Scan for the cell matching the given text and deliver its [X, Y] coordinate at center. 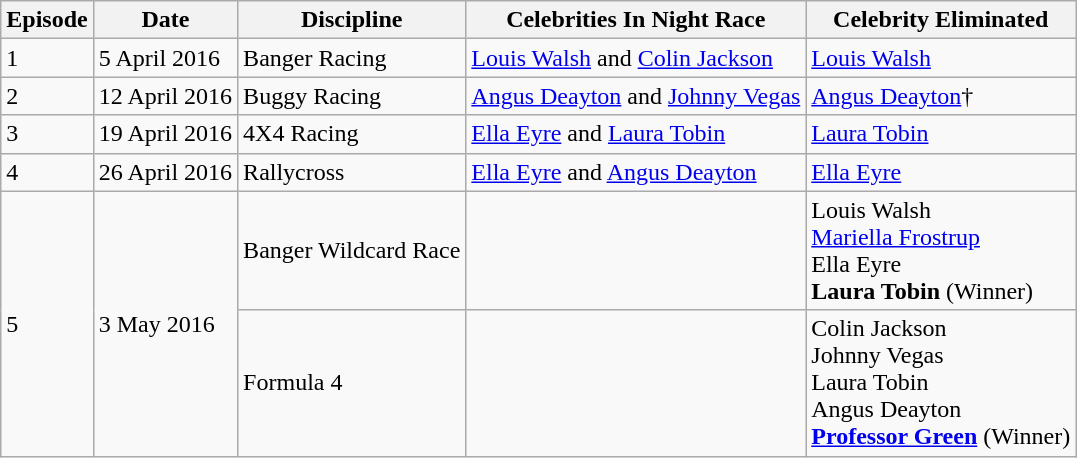
Celebrity Eliminated [941, 20]
5 [47, 324]
Formula 4 [352, 383]
Buggy Racing [352, 96]
Banger Racing [352, 58]
Louis Walsh [941, 58]
1 [47, 58]
Rallycross [352, 172]
Ella Eyre and Angus Deayton [636, 172]
Ella Eyre and Laura Tobin [636, 134]
2 [47, 96]
Date [165, 20]
Angus Deayton and Johnny Vegas [636, 96]
Laura Tobin [941, 134]
Discipline [352, 20]
Banger Wildcard Race [352, 250]
4X4 Racing [352, 134]
Colin JacksonJohnny VegasLaura TobinAngus DeaytonProfessor Green (Winner) [941, 383]
Angus Deayton† [941, 96]
Ella Eyre [941, 172]
3 [47, 134]
3 May 2016 [165, 324]
Louis Walsh and Colin Jackson [636, 58]
4 [47, 172]
5 April 2016 [165, 58]
Episode [47, 20]
26 April 2016 [165, 172]
Louis WalshMariella FrostrupElla EyreLaura Tobin (Winner) [941, 250]
19 April 2016 [165, 134]
12 April 2016 [165, 96]
Celebrities In Night Race [636, 20]
